Detect which cell encompasses the target text, then output its [X, Y] center coordinate. 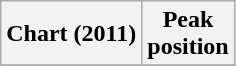
Peak position [188, 34]
Chart (2011) [72, 34]
